From the cell containing the given text, extract its center point as (x, y) coordinate. 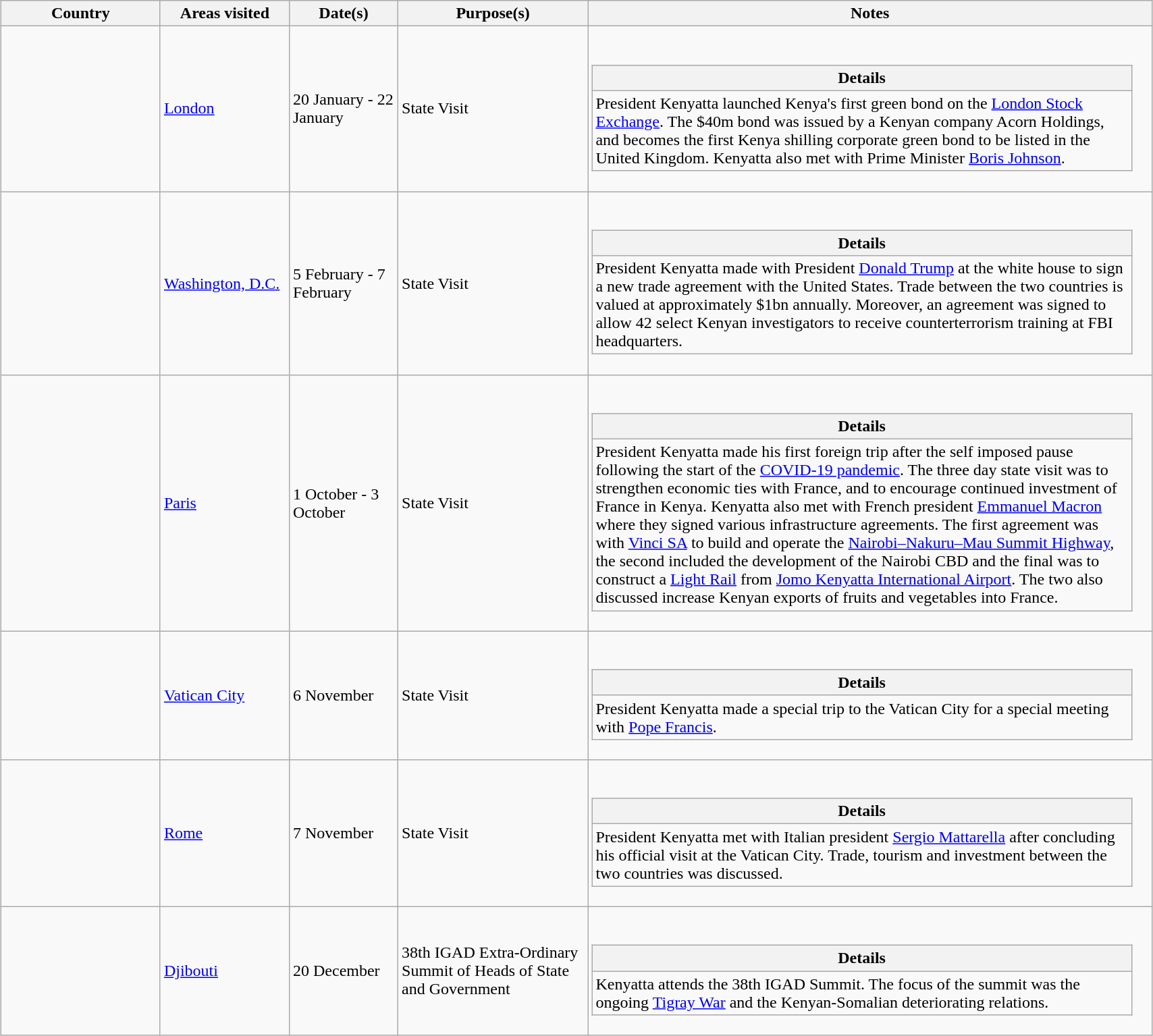
7 November (343, 834)
Areas visited (224, 13)
20 December (343, 971)
Notes (870, 13)
Date(s) (343, 13)
20 January - 22 January (343, 109)
Vatican City (224, 695)
1 October - 3 October (343, 503)
President Kenyatta made a special trip to the Vatican City for a special meeting with Pope Francis. (862, 717)
London (224, 109)
Rome (224, 834)
Details Kenyatta attends the 38th IGAD Summit. The focus of the summit was the ongoing Tigray War and the Kenyan-Somalian deteriorating relations. (870, 971)
Paris (224, 503)
Purpose(s) (493, 13)
Country (80, 13)
Washington, D.C. (224, 283)
Djibouti (224, 971)
6 November (343, 695)
5 February - 7 February (343, 283)
Kenyatta attends the 38th IGAD Summit. The focus of the summit was the ongoing Tigray War and the Kenyan-Somalian deteriorating relations. (862, 993)
Details President Kenyatta made a special trip to the Vatican City for a special meeting with Pope Francis. (870, 695)
38th IGAD Extra-Ordinary Summit of Heads of State and Government (493, 971)
